Identify which cell holds the provided text, then report its [x, y] central coordinate. 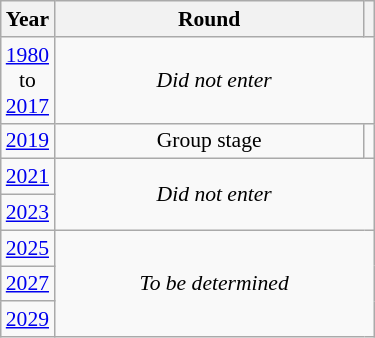
To be determined [214, 284]
2023 [28, 213]
2025 [28, 248]
2021 [28, 177]
Round [209, 19]
Group stage [209, 141]
Year [28, 19]
2027 [28, 284]
2029 [28, 320]
2019 [28, 141]
1980to2017 [28, 80]
